Output the (X, Y) coordinate of the center of the cell containing the given text.  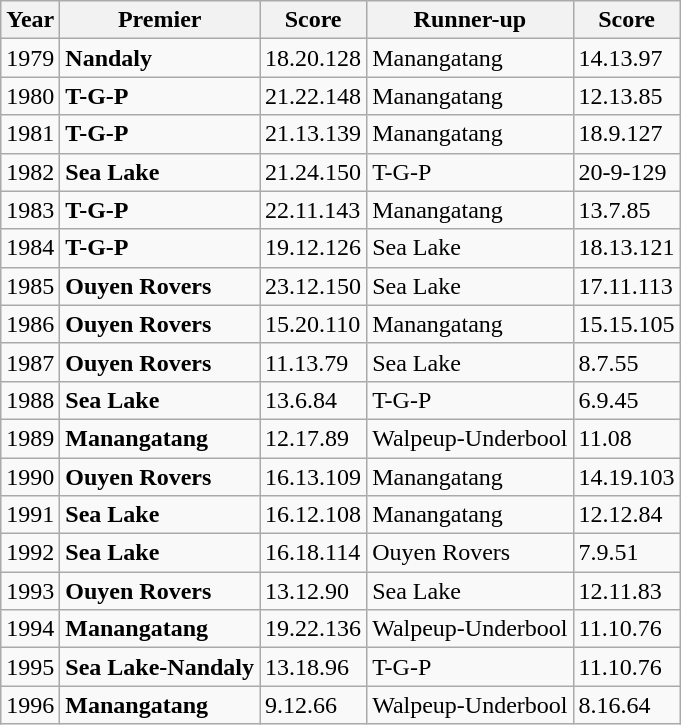
23.12.150 (314, 286)
1979 (30, 58)
9.12.66 (314, 705)
Premier (160, 20)
1980 (30, 96)
12.11.83 (626, 591)
21.13.139 (314, 134)
1985 (30, 286)
21.22.148 (314, 96)
1987 (30, 362)
1993 (30, 591)
20-9-129 (626, 172)
13.7.85 (626, 210)
12.17.89 (314, 438)
1982 (30, 172)
Year (30, 20)
Nandaly (160, 58)
13.18.96 (314, 667)
14.19.103 (626, 477)
1981 (30, 134)
8.7.55 (626, 362)
7.9.51 (626, 553)
15.15.105 (626, 324)
1990 (30, 477)
11.13.79 (314, 362)
13.12.90 (314, 591)
19.22.136 (314, 629)
6.9.45 (626, 400)
1991 (30, 515)
14.13.97 (626, 58)
13.6.84 (314, 400)
1996 (30, 705)
18.13.121 (626, 248)
Runner-up (470, 20)
18.9.127 (626, 134)
1986 (30, 324)
1989 (30, 438)
1992 (30, 553)
11.08 (626, 438)
21.24.150 (314, 172)
15.20.110 (314, 324)
16.18.114 (314, 553)
1984 (30, 248)
1983 (30, 210)
16.12.108 (314, 515)
16.13.109 (314, 477)
22.11.143 (314, 210)
19.12.126 (314, 248)
8.16.64 (626, 705)
12.13.85 (626, 96)
1988 (30, 400)
17.11.113 (626, 286)
1994 (30, 629)
1995 (30, 667)
12.12.84 (626, 515)
18.20.128 (314, 58)
Sea Lake-Nandaly (160, 667)
